Extract the (X, Y) coordinate from the center of the cell holding the provided text.  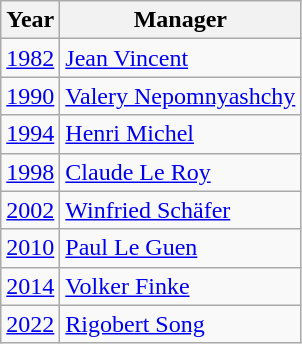
Manager (180, 20)
Jean Vincent (180, 58)
2022 (30, 324)
Valery Nepomnyashchy (180, 96)
2010 (30, 248)
Volker Finke (180, 286)
Year (30, 20)
1998 (30, 172)
1990 (30, 96)
1994 (30, 134)
2014 (30, 286)
2002 (30, 210)
1982 (30, 58)
Rigobert Song (180, 324)
Henri Michel (180, 134)
Paul Le Guen (180, 248)
Claude Le Roy (180, 172)
Winfried Schäfer (180, 210)
